Provide the [x, y] coordinate of the cell's center where the given text is located.  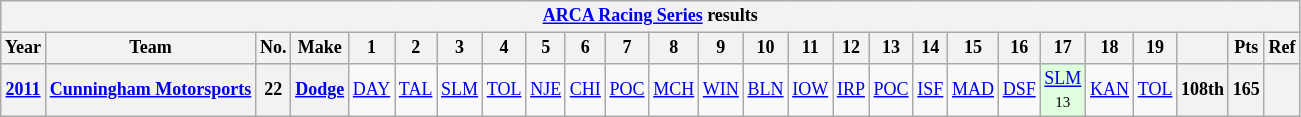
7 [627, 48]
8 [674, 48]
CHI [585, 90]
1 [371, 48]
DAY [371, 90]
SLM13 [1063, 90]
9 [722, 48]
12 [852, 48]
16 [1019, 48]
22 [274, 90]
ARCA Racing Series results [650, 16]
3 [460, 48]
18 [1110, 48]
ISF [930, 90]
19 [1154, 48]
4 [504, 48]
15 [974, 48]
165 [1246, 90]
SLM [460, 90]
2 [416, 48]
Team [150, 48]
NJE [546, 90]
14 [930, 48]
MAD [974, 90]
10 [766, 48]
Year [24, 48]
Pts [1246, 48]
KAN [1110, 90]
Cunningham Motorsports [150, 90]
2011 [24, 90]
5 [546, 48]
Ref [1282, 48]
6 [585, 48]
IRP [852, 90]
IOW [810, 90]
TAL [416, 90]
Dodge [320, 90]
13 [891, 48]
108th [1203, 90]
17 [1063, 48]
11 [810, 48]
WIN [722, 90]
DSF [1019, 90]
MCH [674, 90]
Make [320, 48]
No. [274, 48]
BLN [766, 90]
